Search for the cell housing the specified text and yield its (x, y) center coordinate. 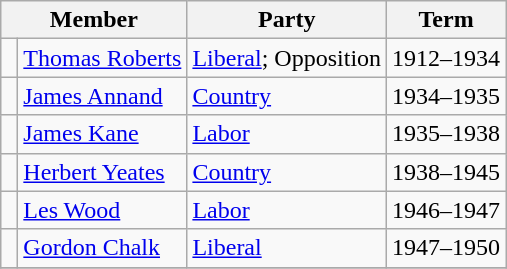
Term (446, 20)
Les Wood (102, 210)
1938–1945 (446, 172)
Herbert Yeates (102, 172)
1946–1947 (446, 210)
Gordon Chalk (102, 248)
1947–1950 (446, 248)
James Annand (102, 96)
1934–1935 (446, 96)
1935–1938 (446, 134)
Thomas Roberts (102, 58)
Party (287, 20)
James Kane (102, 134)
1912–1934 (446, 58)
Member (94, 20)
Liberal; Opposition (287, 58)
Liberal (287, 248)
